Provide the [x, y] coordinate of the cell's center where the given text is located.  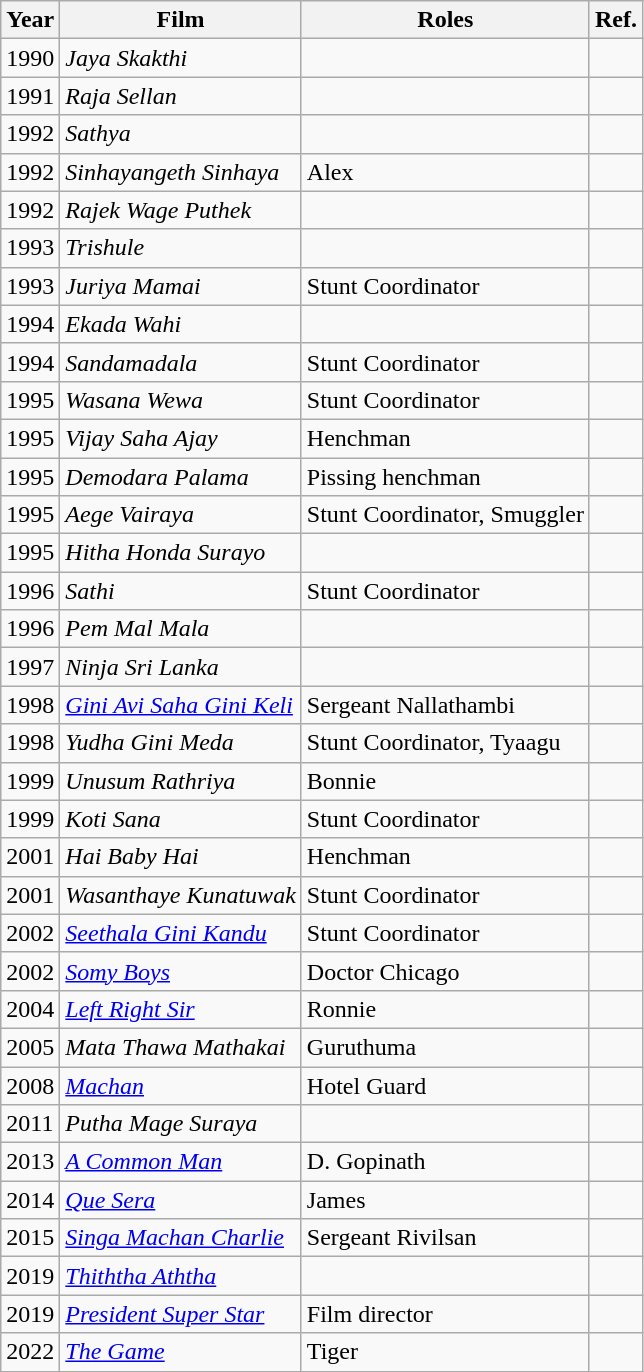
Singa Machan Charlie [181, 1238]
Tiger [445, 1352]
Ninja Sri Lanka [181, 667]
Putha Mage Suraya [181, 1124]
Pissing henchman [445, 477]
The Game [181, 1352]
Seethala Gini Kandu [181, 933]
2011 [30, 1124]
2015 [30, 1238]
1990 [30, 58]
Guruthuma [445, 1047]
Vijay Saha Ajay [181, 438]
2008 [30, 1085]
Year [30, 20]
Hitha Honda Surayo [181, 553]
Film director [445, 1314]
Doctor Chicago [445, 971]
James [445, 1200]
Hotel Guard [445, 1085]
Jaya Skakthi [181, 58]
Sathi [181, 591]
Bonnie [445, 781]
Hai Baby Hai [181, 857]
Pem Mal Mala [181, 629]
Aege Vairaya [181, 515]
2004 [30, 1009]
Ref. [616, 20]
Ronnie [445, 1009]
Trishule [181, 248]
2014 [30, 1200]
Mata Thawa Mathakai [181, 1047]
Raja Sellan [181, 96]
Thiththa Aththa [181, 1276]
Left Right Sir [181, 1009]
Unusum Rathriya [181, 781]
Gini Avi Saha Gini Keli [181, 705]
A Common Man [181, 1162]
Sinhayangeth Sinhaya [181, 172]
1997 [30, 667]
2013 [30, 1162]
Koti Sana [181, 819]
Ekada Wahi [181, 324]
Sathya [181, 134]
Sergeant Nallathambi [445, 705]
Machan [181, 1085]
2022 [30, 1352]
Rajek Wage Puthek [181, 210]
Somy Boys [181, 971]
Que Sera [181, 1200]
Demodara Palama [181, 477]
Roles [445, 20]
President Super Star [181, 1314]
2005 [30, 1047]
Film [181, 20]
Stunt Coordinator, Tyaagu [445, 743]
Sergeant Rivilsan [445, 1238]
Wasana Wewa [181, 400]
Alex [445, 172]
Sandamadala [181, 362]
Juriya Mamai [181, 286]
1991 [30, 96]
Wasanthaye Kunatuwak [181, 895]
Stunt Coordinator, Smuggler [445, 515]
D. Gopinath [445, 1162]
Yudha Gini Meda [181, 743]
